Scan for the cell matching the given text and deliver its [x, y] coordinate at center. 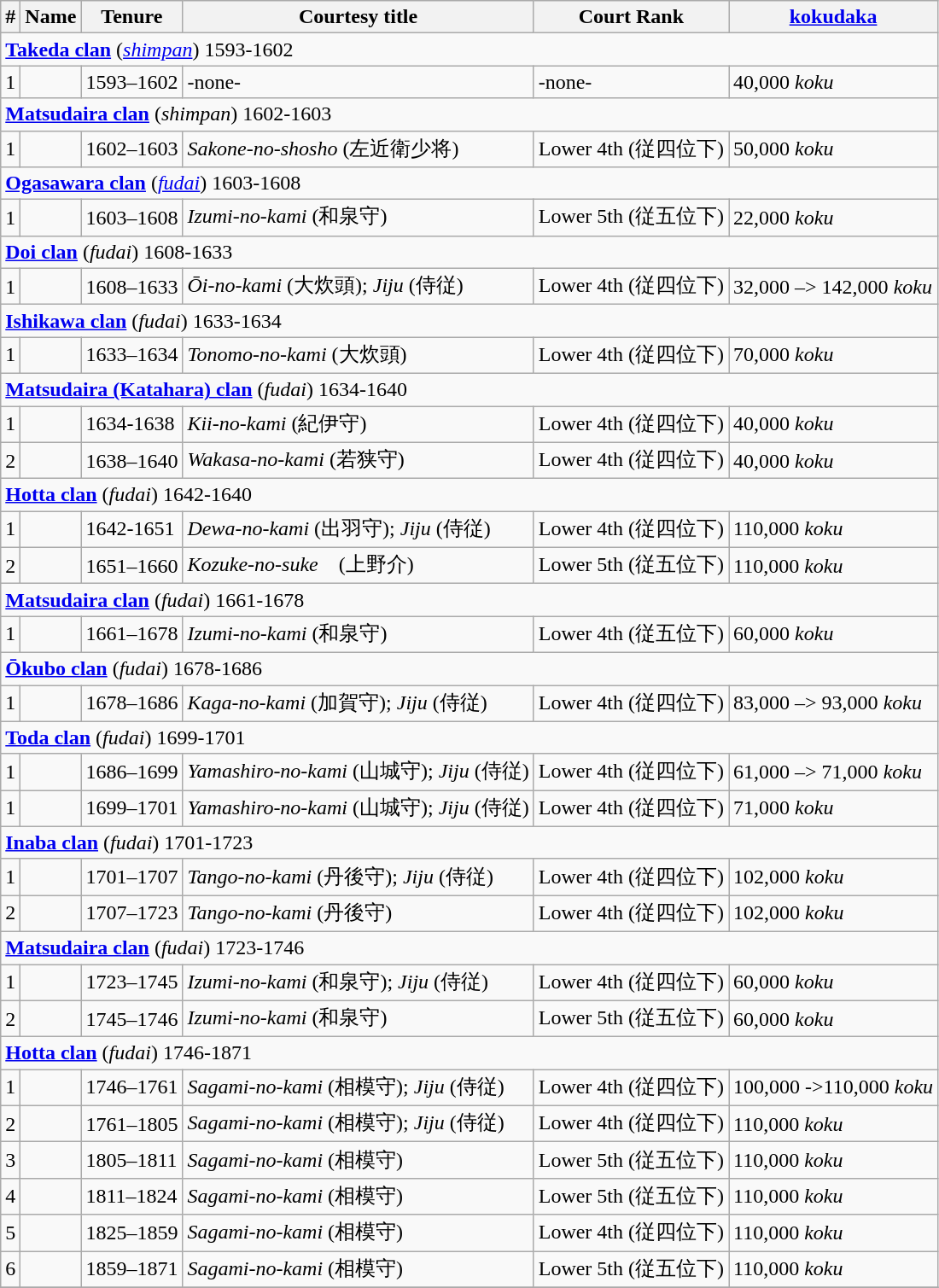
Tango-no-kami (丹後守) [359, 913]
Matsudaira clan (fudai) 1661-1678 [469, 600]
61,000 –> 71,000 koku [833, 772]
Ogasawara clan (fudai) 1603-1608 [469, 184]
1651–1660 [131, 565]
Sakone-no-shosho (左近衛少将) [359, 149]
1678–1686 [131, 703]
Kii-no-kami (紀伊守) [359, 425]
kokudaka [833, 17]
1633–1634 [131, 355]
32,000 –> 142,000 koku [833, 287]
1661–1678 [131, 635]
Matsudaira clan (fudai) 1723-1746 [469, 947]
Inaba clan (fudai) 1701-1723 [469, 842]
Hotta clan (fudai) 1642-1640 [469, 495]
5 [10, 1233]
Toda clan (fudai) 1699-1701 [469, 737]
Wakasa-no-kami (若狭守) [359, 461]
3 [10, 1161]
4 [10, 1197]
Tango-no-kami (丹後守); Jiju (侍従) [359, 877]
1745–1746 [131, 1019]
Court Rank [631, 17]
Lower 4th (従五位下) [631, 635]
Kaga-no-kami (加賀守); Jiju (侍従) [359, 703]
Ōi-no-kami (大炊頭); Jiju (侍従) [359, 287]
Tonomo-no-kami (大炊頭) [359, 355]
Matsudaira (Katahara) clan (fudai) 1634-1640 [469, 389]
1761–1805 [131, 1123]
70,000 koku [833, 355]
1707–1723 [131, 913]
1608–1633 [131, 287]
1642-1651 [131, 529]
Tenure [131, 17]
Izumi-no-kami (和泉守); Jiju (侍従) [359, 983]
83,000 –> 93,000 koku [833, 703]
Kozuke-no-suke (上野介) [359, 565]
Dewa-no-kami (出羽守); Jiju (侍従) [359, 529]
Courtesy title [359, 17]
1723–1745 [131, 983]
1686–1699 [131, 772]
1825–1859 [131, 1233]
1701–1707 [131, 877]
1811–1824 [131, 1197]
Takeda clan (shimpan) 1593-1602 [469, 50]
1638–1640 [131, 461]
Name [51, 17]
Ishikawa clan (fudai) 1633-1634 [469, 321]
6 [10, 1270]
Ōkubo clan (fudai) 1678-1686 [469, 668]
1602–1603 [131, 149]
50,000 koku [833, 149]
1699–1701 [131, 809]
1805–1811 [131, 1161]
1634-1638 [131, 425]
100,000 ->110,000 koku [833, 1087]
1603–1608 [131, 219]
Doi clan (fudai) 1608-1633 [469, 252]
22,000 koku [833, 219]
1593–1602 [131, 82]
Hotta clan (fudai) 1746-1871 [469, 1053]
# [10, 17]
1859–1871 [131, 1270]
Matsudaira clan (shimpan) 1602-1603 [469, 114]
1746–1761 [131, 1087]
71,000 koku [833, 809]
